From the cell containing the given text, extract its center point as (X, Y) coordinate. 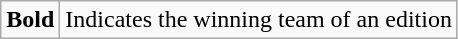
Indicates the winning team of an edition (259, 20)
Bold (30, 20)
